Determine the (X, Y) coordinate at the center of the cell enclosing the given text.  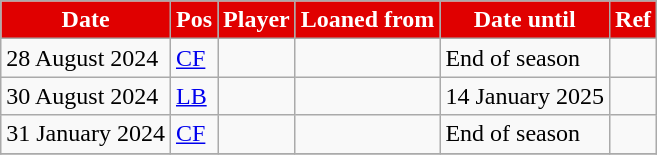
30 August 2024 (86, 96)
Date (86, 20)
Player (257, 20)
Loaned from (368, 20)
Ref (634, 20)
28 August 2024 (86, 58)
Pos (194, 20)
Date until (525, 20)
31 January 2024 (86, 134)
14 January 2025 (525, 96)
LB (194, 96)
